Search for the cell housing the specified text and yield its [x, y] center coordinate. 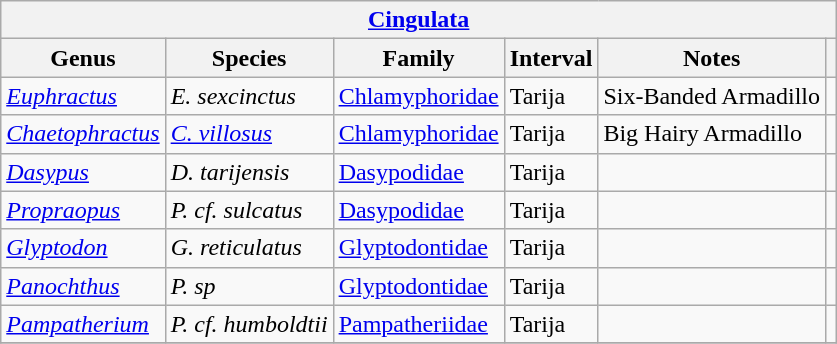
Glyptodon [83, 248]
Interval [551, 58]
Big Hairy Armadillo [712, 134]
Panochthus [83, 286]
Pampatherium [83, 324]
Chaetophractus [83, 134]
Six-Banded Armadillo [712, 96]
P. cf. humboldtii [249, 324]
D. tarijensis [249, 172]
Notes [712, 58]
E. sexcinctus [249, 96]
P. cf. sulcatus [249, 210]
Dasypus [83, 172]
Cingulata [419, 20]
P. sp [249, 286]
Propraopus [83, 210]
Pampatheriidae [418, 324]
G. reticulatus [249, 248]
Euphractus [83, 96]
Genus [83, 58]
C. villosus [249, 134]
Family [418, 58]
Species [249, 58]
